Provide the [x, y] coordinate of the cell's center where the given text is located.  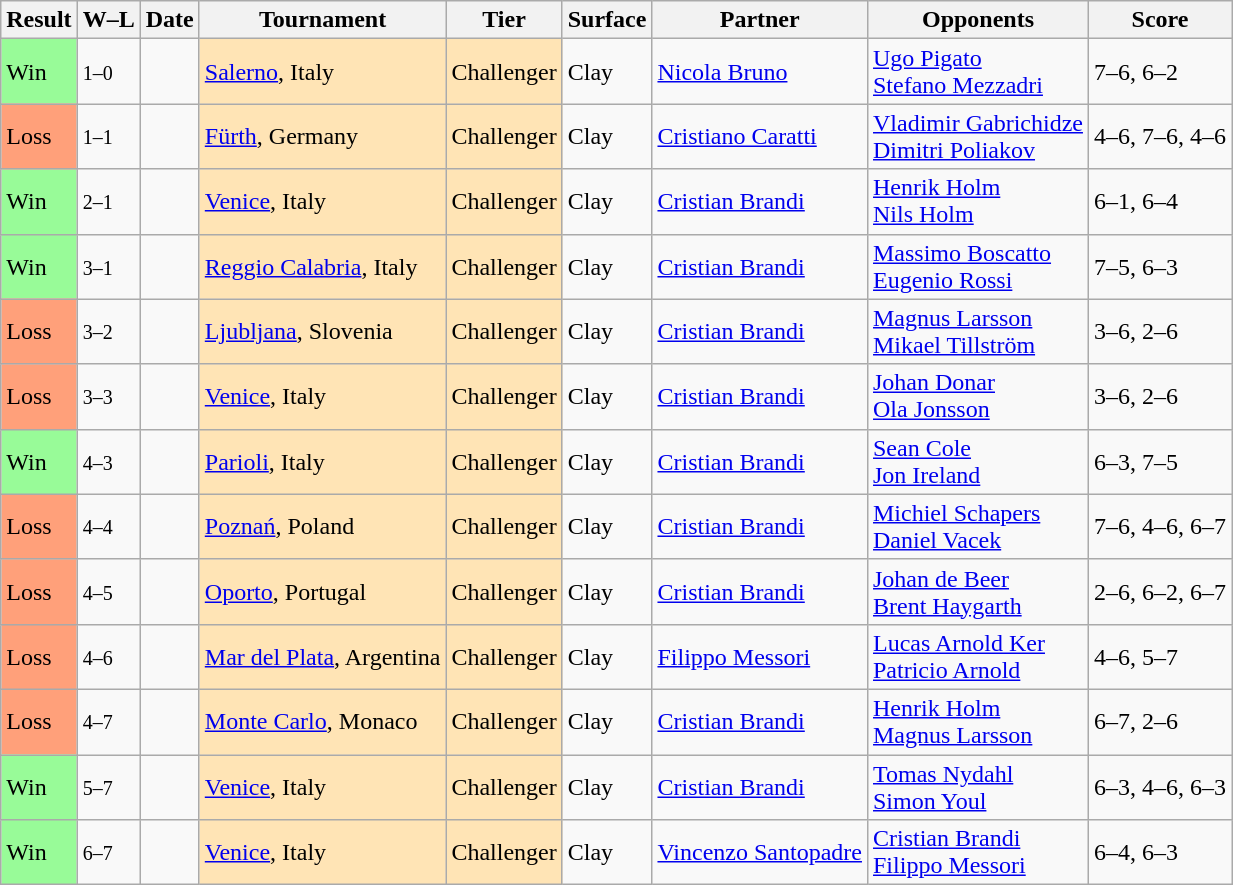
Magnus Larsson Mikael Tillström [978, 332]
Lucas Arnold Ker Patricio Arnold [978, 656]
3–3 [108, 396]
Johan Donar Ola Jonsson [978, 396]
7–5, 6–3 [1160, 266]
Ljubljana, Slovenia [322, 332]
Tomas Nydahl Simon Youl [978, 786]
4–6, 5–7 [1160, 656]
Nicola Bruno [760, 72]
Vladimir Gabrichidze Dimitri Poliakov [978, 136]
2–6, 6–2, 6–7 [1160, 592]
Sean Cole Jon Ireland [978, 462]
7–6, 4–6, 6–7 [1160, 526]
Filippo Messori [760, 656]
Vincenzo Santopadre [760, 852]
4–5 [108, 592]
4–7 [108, 722]
Cristiano Caratti [760, 136]
Tournament [322, 20]
6–3, 4–6, 6–3 [1160, 786]
6–7 [108, 852]
6–1, 6–4 [1160, 202]
Tier [504, 20]
6–4, 6–3 [1160, 852]
Score [1160, 20]
7–6, 6–2 [1160, 72]
Henrik Holm Nils Holm [978, 202]
Monte Carlo, Monaco [322, 722]
4–4 [108, 526]
Result [39, 20]
6–3, 7–5 [1160, 462]
1–0 [108, 72]
Henrik Holm Magnus Larsson [978, 722]
Date [170, 20]
Surface [607, 20]
Salerno, Italy [322, 72]
2–1 [108, 202]
Partner [760, 20]
Cristian Brandi Filippo Messori [978, 852]
Poznań, Poland [322, 526]
Michiel Schapers Daniel Vacek [978, 526]
4–3 [108, 462]
Ugo Pigato Stefano Mezzadri [978, 72]
4–6, 7–6, 4–6 [1160, 136]
Fürth, Germany [322, 136]
5–7 [108, 786]
6–7, 2–6 [1160, 722]
4–6 [108, 656]
1–1 [108, 136]
3–2 [108, 332]
Johan de Beer Brent Haygarth [978, 592]
W–L [108, 20]
3–1 [108, 266]
Reggio Calabria, Italy [322, 266]
Opponents [978, 20]
Mar del Plata, Argentina [322, 656]
Massimo Boscatto Eugenio Rossi [978, 266]
Parioli, Italy [322, 462]
Oporto, Portugal [322, 592]
